Provide the [X, Y] coordinate of the cell's center where the given text is located.  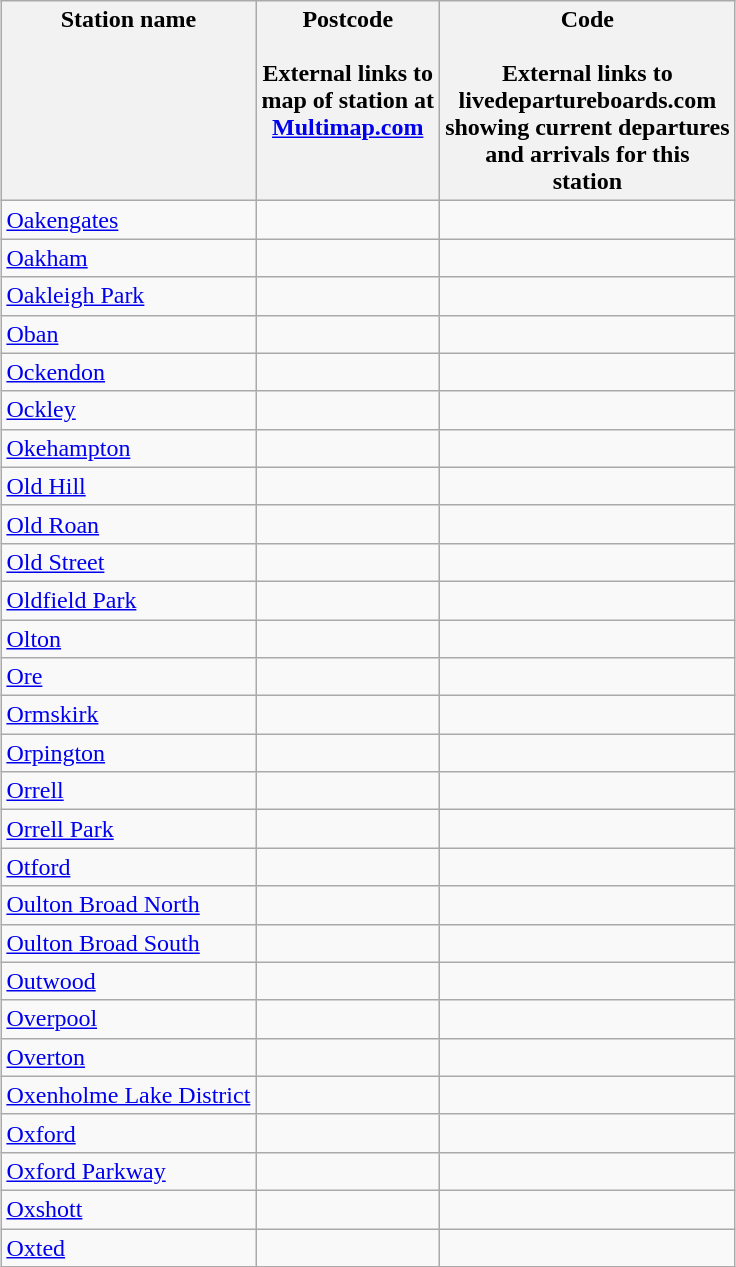
Oldfield Park [128, 600]
Old Street [128, 562]
Ockendon [128, 372]
Oxshott [128, 1209]
Ockley [128, 410]
Oxenholme Lake District [128, 1095]
Orrell [128, 791]
Overpool [128, 1019]
Oulton Broad North [128, 905]
Oakengates [128, 220]
Outwood [128, 981]
Ormskirk [128, 715]
Orpington [128, 753]
Ore [128, 677]
Otford [128, 867]
Okehampton [128, 448]
Orrell Park [128, 829]
Oxted [128, 1247]
Olton [128, 639]
Old Hill [128, 486]
Oban [128, 334]
PostcodeExternal links to map of station at Multimap.com [348, 101]
Overton [128, 1057]
Oulton Broad South [128, 943]
CodeExternal links to livedepartureboards.comshowing current departures and arrivals for this station [588, 101]
Oxford Parkway [128, 1171]
Old Roan [128, 524]
Oakham [128, 258]
Station name [128, 101]
Oxford [128, 1133]
Oakleigh Park [128, 296]
